For the text-containing cell, return its midpoint in (X, Y) coordinate format. 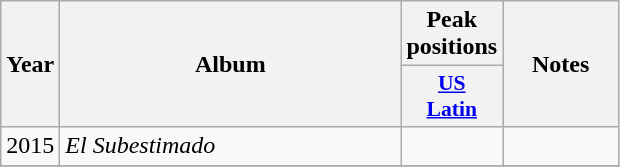
El Subestimado (230, 146)
Peak positions (452, 34)
Year (30, 64)
2015 (30, 146)
US Latin (452, 96)
Notes (561, 64)
Album (230, 64)
